Output the [x, y] coordinate of the center of the cell containing the given text.  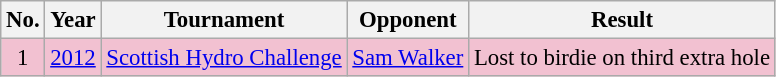
1 [23, 58]
Year [73, 20]
2012 [73, 58]
No. [23, 20]
Tournament [224, 20]
Opponent [408, 20]
Scottish Hydro Challenge [224, 58]
Sam Walker [408, 58]
Result [622, 20]
Lost to birdie on third extra hole [622, 58]
